Capture the cell that displays the provided text and extract its (x, y) central coordinate. 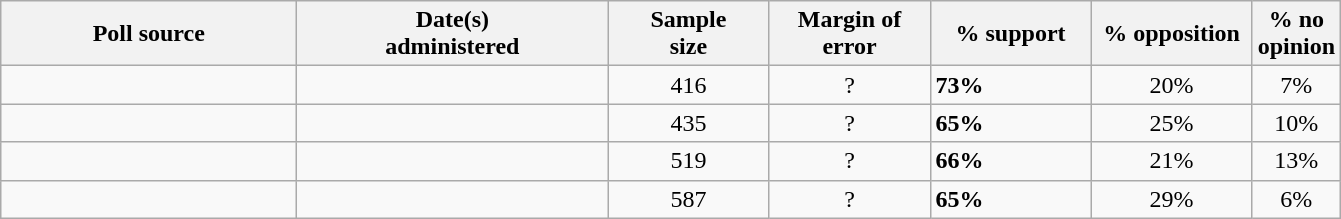
73% (1010, 85)
10% (1296, 123)
21% (1172, 161)
% opposition (1172, 34)
Poll source (149, 34)
Margin oferror (850, 34)
6% (1296, 199)
29% (1172, 199)
% no opinion (1296, 34)
587 (688, 199)
% support (1010, 34)
20% (1172, 85)
7% (1296, 85)
13% (1296, 161)
416 (688, 85)
25% (1172, 123)
66% (1010, 161)
Date(s)administered (452, 34)
435 (688, 123)
519 (688, 161)
Samplesize (688, 34)
